Identify which cell holds the provided text, then report its (X, Y) central coordinate. 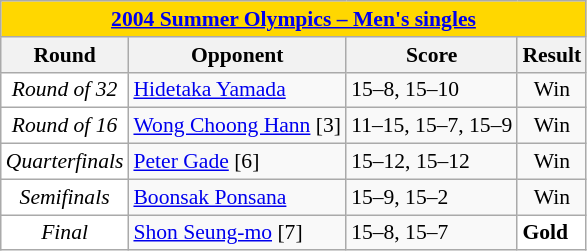
Shon Seung-mo [7] (237, 233)
Gold (552, 233)
Hidetaka Yamada (237, 90)
Score (432, 55)
15–8, 15–7 (432, 233)
Final (65, 233)
Boonsak Ponsana (237, 197)
Opponent (237, 55)
Round of 32 (65, 90)
Quarterfinals (65, 162)
Round of 16 (65, 126)
Semifinals (65, 197)
15–8, 15–10 (432, 90)
2004 Summer Olympics – Men's singles (294, 19)
11–15, 15–7, 15–9 (432, 126)
Result (552, 55)
15–12, 15–12 (432, 162)
Round (65, 55)
Wong Choong Hann [3] (237, 126)
15–9, 15–2 (432, 197)
Peter Gade [6] (237, 162)
